For the text-containing cell, return its midpoint in [X, Y] coordinate format. 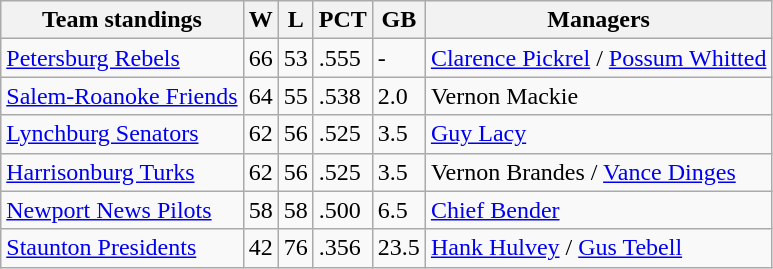
42 [260, 248]
Salem-Roanoke Friends [122, 96]
6.5 [398, 210]
Harrisonburg Turks [122, 172]
Hank Hulvey / Gus Tebell [598, 248]
Petersburg Rebels [122, 58]
66 [260, 58]
Staunton Presidents [122, 248]
Clarence Pickrel / Possum Whitted [598, 58]
53 [296, 58]
23.5 [398, 248]
Team standings [122, 20]
Vernon Mackie [598, 96]
.356 [342, 248]
.538 [342, 96]
.500 [342, 210]
76 [296, 248]
W [260, 20]
L [296, 20]
64 [260, 96]
GB [398, 20]
.555 [342, 58]
Chief Bender [598, 210]
2.0 [398, 96]
Newport News Pilots [122, 210]
Guy Lacy [598, 134]
PCT [342, 20]
Lynchburg Senators [122, 134]
- [398, 58]
55 [296, 96]
Managers [598, 20]
Vernon Brandes / Vance Dinges [598, 172]
